Determine the (X, Y) coordinate at the center of the cell enclosing the given text.  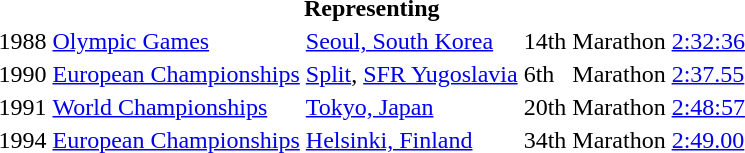
Split, SFR Yugoslavia (412, 74)
Seoul, South Korea (412, 41)
20th (545, 107)
Olympic Games (176, 41)
Tokyo, Japan (412, 107)
World Championships (176, 107)
6th (545, 74)
European Championships (176, 74)
14th (545, 41)
